Search for the cell housing the specified text and yield its [X, Y] center coordinate. 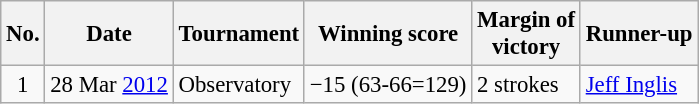
1 [23, 85]
Date [109, 34]
−15 (63-66=129) [388, 85]
No. [23, 34]
Margin ofvictory [526, 34]
Tournament [238, 34]
Observatory [238, 85]
28 Mar 2012 [109, 85]
Winning score [388, 34]
2 strokes [526, 85]
Jeff Inglis [638, 85]
Runner-up [638, 34]
